Scan for the cell matching the given text and deliver its (x, y) coordinate at center. 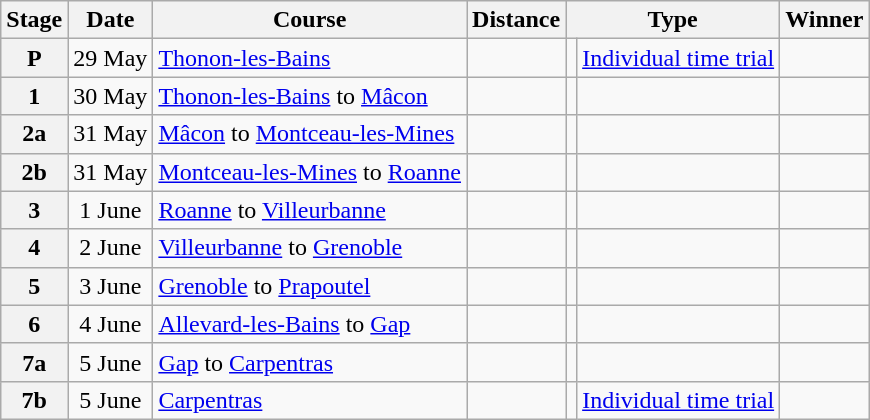
Montceau-les-Mines to Roanne (310, 172)
Carpentras (310, 400)
3 (34, 210)
6 (34, 324)
1 (34, 96)
Grenoble to Prapoutel (310, 286)
3 June (110, 286)
Course (310, 20)
Thonon-les-Bains (310, 58)
5 (34, 286)
Winner (824, 20)
1 June (110, 210)
7a (34, 362)
Stage (34, 20)
P (34, 58)
Thonon-les-Bains to Mâcon (310, 96)
7b (34, 400)
4 (34, 248)
Gap to Carpentras (310, 362)
2a (34, 134)
4 June (110, 324)
Type (673, 20)
29 May (110, 58)
Distance (516, 20)
Mâcon to Montceau-les-Mines (310, 134)
2b (34, 172)
Roanne to Villeurbanne (310, 210)
2 June (110, 248)
Allevard-les-Bains to Gap (310, 324)
Villeurbanne to Grenoble (310, 248)
Date (110, 20)
30 May (110, 96)
